Return (x, y) of the center of cell containing provided text 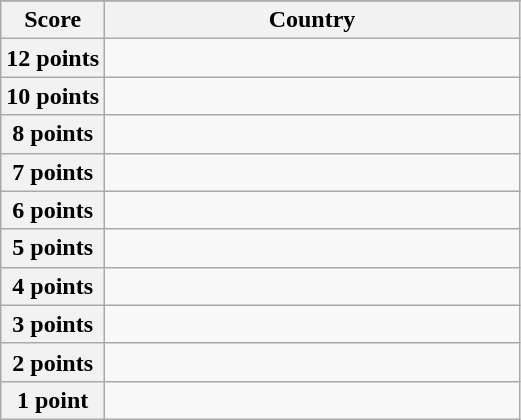
Score (53, 20)
6 points (53, 210)
Country (312, 20)
10 points (53, 96)
4 points (53, 286)
7 points (53, 172)
3 points (53, 324)
5 points (53, 248)
2 points (53, 362)
12 points (53, 58)
8 points (53, 134)
1 point (53, 400)
